Locate the cell with the specified text and output its (x, y) center coordinate. 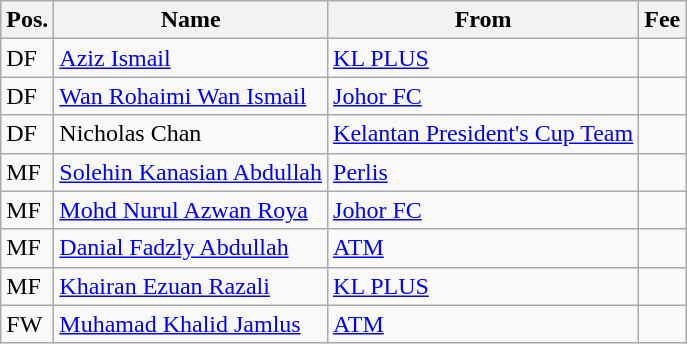
Nicholas Chan (191, 134)
FW (28, 324)
Mohd Nurul Azwan Roya (191, 210)
Solehin Kanasian Abdullah (191, 172)
Aziz Ismail (191, 58)
Pos. (28, 20)
Fee (662, 20)
Name (191, 20)
From (484, 20)
Muhamad Khalid Jamlus (191, 324)
Danial Fadzly Abdullah (191, 248)
Wan Rohaimi Wan Ismail (191, 96)
Perlis (484, 172)
Khairan Ezuan Razali (191, 286)
Kelantan President's Cup Team (484, 134)
